Scan for the cell matching the given text and deliver its [X, Y] coordinate at center. 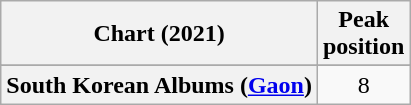
Chart (2021) [160, 34]
8 [363, 85]
South Korean Albums (Gaon) [160, 85]
Peakposition [363, 34]
